Capture the cell that displays the provided text and extract its [X, Y] central coordinate. 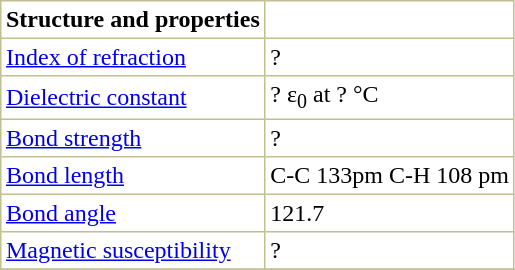
Structure and properties [133, 20]
121.7 [390, 214]
Index of refraction [133, 57]
Dielectric constant [133, 98]
Bond angle [133, 214]
C-C 133pm C-H 108 pm [390, 176]
Bond strength [133, 139]
? ε0 at ? °C [390, 98]
Bond length [133, 176]
Magnetic susceptibility [133, 251]
